Provide the [X, Y] coordinate of the cell's center where the given text is located.  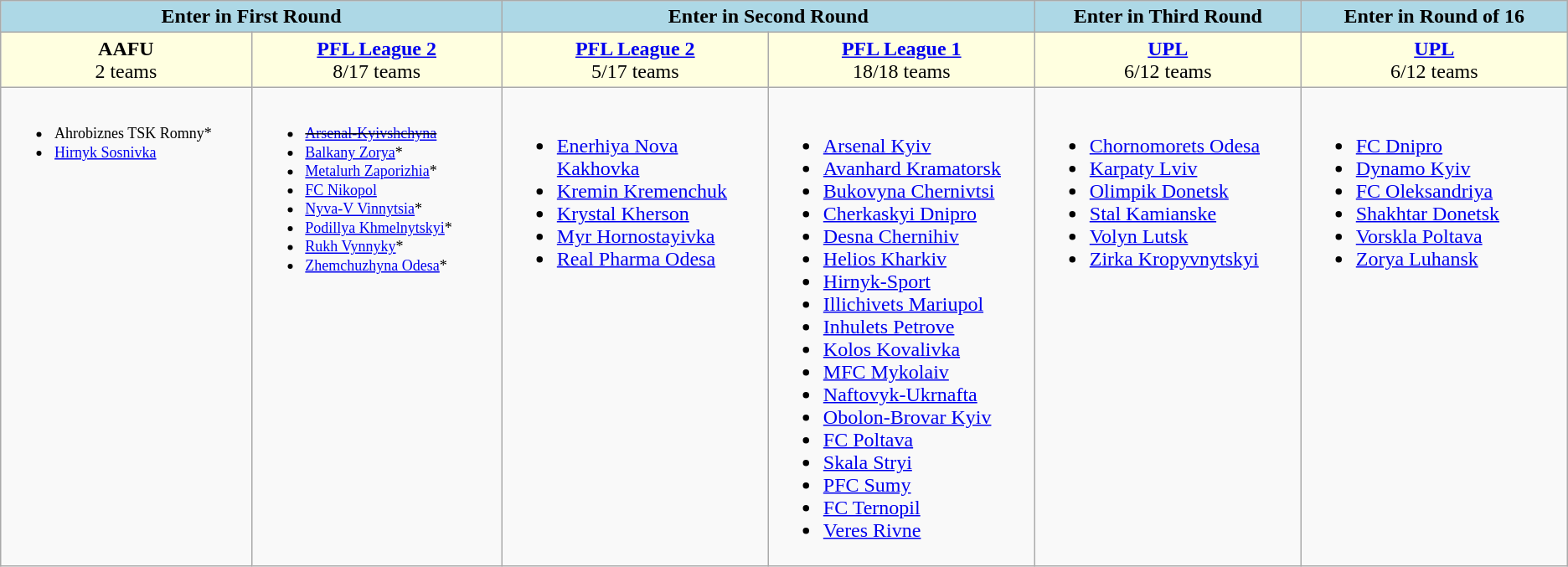
Enter in Round of 16 [1434, 17]
Enter in First Round [251, 17]
PFL League 118/18 teams [901, 60]
Ahrobiznes TSK Romny*Hirnyk Sosnivka [126, 327]
FC DniproDynamo KyivFC OleksandriyaShakhtar DonetskVorskla PoltavaZorya Luhansk [1434, 327]
Enter in Second Round [768, 17]
PFL League 25/17 teams [635, 60]
Arsenal-KyivshchynaBalkany Zorya*Metalurh Zaporizhia*FC NikopolNyva-V Vinnytsia*Podillya Khmelnytskyi*Rukh Vynnyky*Zhemchuzhyna Odesa* [377, 327]
Enerhiya Nova KakhovkaKremin KremenchukKrystal KhersonMyr HornostayivkaReal Pharma Odesa [635, 327]
AAFU2 teams [126, 60]
Enter in Third Round [1168, 17]
Chornomorets OdesaKarpaty LvivOlimpik DonetskStal KamianskeVolyn LutskZirka Kropyvnytskyi [1168, 327]
PFL League 28/17 teams [377, 60]
